Locate the cell with the specified text and output its [x, y] center coordinate. 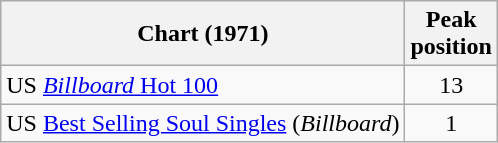
13 [451, 85]
Peakposition [451, 34]
US Best Selling Soul Singles (Billboard) [203, 123]
Chart (1971) [203, 34]
1 [451, 123]
US Billboard Hot 100 [203, 85]
